Locate the cell with the specified text and output its (X, Y) center coordinate. 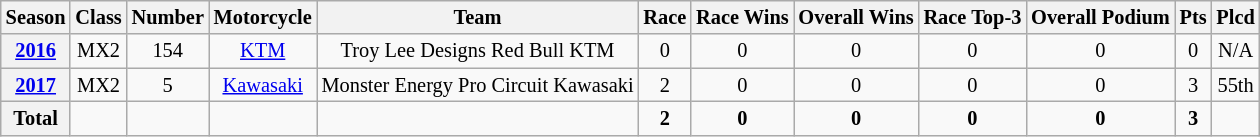
Pts (1194, 17)
5 (168, 85)
N/A (1236, 51)
154 (168, 51)
Kawasaki (263, 85)
Team (478, 17)
Season (36, 17)
Total (36, 118)
Troy Lee Designs Red Bull KTM (478, 51)
Overall Podium (1100, 17)
2016 (36, 51)
Monster Energy Pro Circuit Kawasaki (478, 85)
Number (168, 17)
Race (664, 17)
Race Top-3 (973, 17)
Overall Wins (856, 17)
KTM (263, 51)
Plcd (1236, 17)
55th (1236, 85)
2017 (36, 85)
Race Wins (742, 17)
Class (98, 17)
Motorcycle (263, 17)
